Find where the given text appears and provide that cell's center as [X, Y] coordinate. 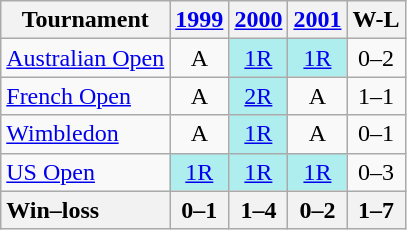
1–7 [376, 210]
French Open [86, 96]
2001 [318, 20]
Tournament [86, 20]
0–3 [376, 172]
1–4 [258, 210]
Win–loss [86, 210]
US Open [86, 172]
Wimbledon [86, 134]
2R [258, 96]
1999 [200, 20]
1–1 [376, 96]
2000 [258, 20]
W-L [376, 20]
Australian Open [86, 58]
